For the text-containing cell, return its midpoint in (X, Y) coordinate format. 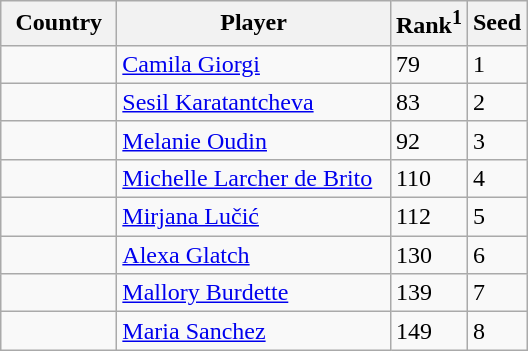
110 (428, 178)
Melanie Oudin (254, 140)
5 (496, 217)
Rank1 (428, 24)
1 (496, 64)
Camila Giorgi (254, 64)
Alexa Glatch (254, 255)
2 (496, 102)
Maria Sanchez (254, 331)
Seed (496, 24)
8 (496, 331)
92 (428, 140)
Country (59, 24)
130 (428, 255)
4 (496, 178)
Michelle Larcher de Brito (254, 178)
Mallory Burdette (254, 293)
6 (496, 255)
139 (428, 293)
112 (428, 217)
7 (496, 293)
Mirjana Lučić (254, 217)
79 (428, 64)
Sesil Karatantcheva (254, 102)
Player (254, 24)
3 (496, 140)
83 (428, 102)
149 (428, 331)
